Determine the [x, y] coordinate at the center of the cell enclosing the given text.  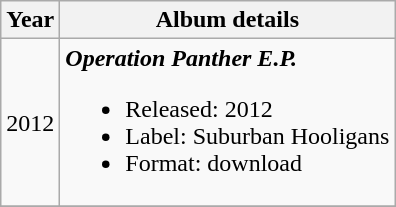
Album details [228, 20]
2012 [30, 122]
Year [30, 20]
Operation Panther E.P.Released: 2012Label: Suburban HooligansFormat: download [228, 122]
